From the cell containing the given text, extract its center point as [X, Y] coordinate. 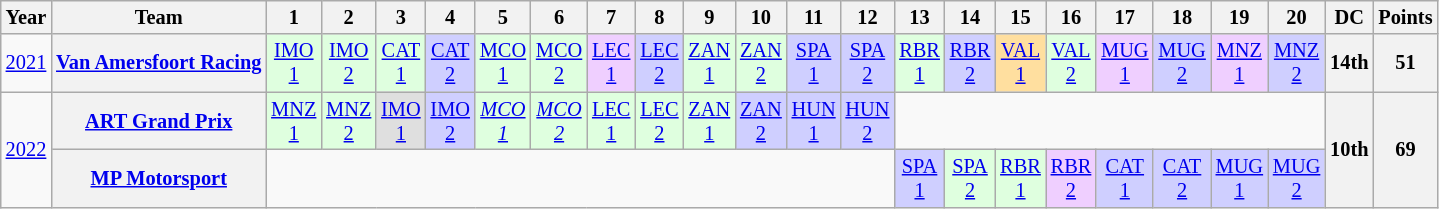
14th [1349, 63]
9 [709, 17]
10th [1349, 150]
14 [970, 17]
10 [761, 17]
Team [158, 17]
HUN2 [867, 121]
51 [1405, 63]
MP Motorsport [158, 178]
17 [1124, 17]
18 [1182, 17]
2021 [26, 63]
VAL2 [1071, 63]
15 [1020, 17]
16 [1071, 17]
13 [919, 17]
DC [1349, 17]
VAL1 [1020, 63]
19 [1240, 17]
20 [1296, 17]
12 [867, 17]
11 [814, 17]
7 [611, 17]
Points [1405, 17]
8 [659, 17]
4 [450, 17]
2 [348, 17]
6 [559, 17]
Van Amersfoort Racing [158, 63]
2022 [26, 150]
1 [294, 17]
HUN1 [814, 121]
69 [1405, 150]
5 [503, 17]
3 [400, 17]
Year [26, 17]
ART Grand Prix [158, 121]
